Return (x, y) of the center of cell containing provided text 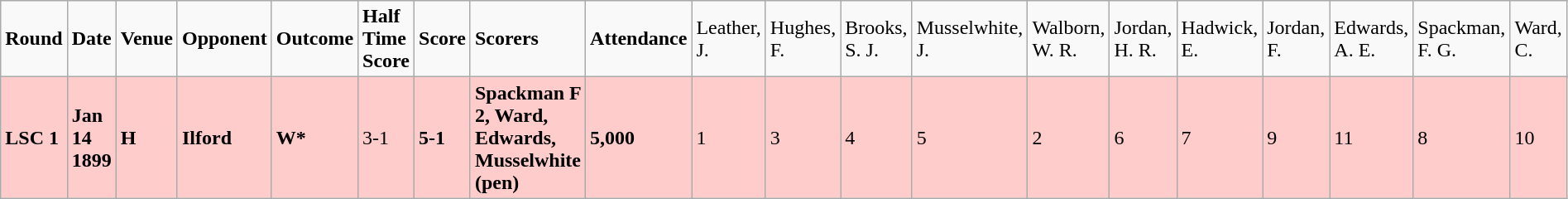
7 (1220, 138)
Jan 14 1899 (91, 138)
W* (314, 138)
Outcome (314, 39)
Musselwhite, J. (970, 39)
1 (728, 138)
Round (34, 39)
Jordan, H. R. (1144, 39)
Walborn, W. R. (1069, 39)
LSC 1 (34, 138)
Score (443, 39)
5-1 (443, 138)
3 (803, 138)
Leather, J. (728, 39)
Spackman, F. G. (1461, 39)
6 (1144, 138)
10 (1538, 138)
4 (876, 138)
Opponent (224, 39)
5 (970, 138)
Date (91, 39)
3-1 (386, 138)
Jordan, F. (1296, 39)
8 (1461, 138)
Spackman F 2, Ward, Edwards, Musselwhite (pen) (528, 138)
11 (1372, 138)
Ward, C. (1538, 39)
5,000 (639, 138)
Ilford (224, 138)
Brooks, S. J. (876, 39)
Venue (146, 39)
2 (1069, 138)
Scorers (528, 39)
H (146, 138)
9 (1296, 138)
Half Time Score (386, 39)
Edwards, A. E. (1372, 39)
Hughes, F. (803, 39)
Attendance (639, 39)
Hadwick, E. (1220, 39)
